For the text-containing cell, return its midpoint in [X, Y] coordinate format. 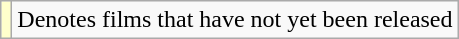
Denotes films that have not yet been released [235, 20]
